Output the (x, y) coordinate of the center of the cell containing the given text.  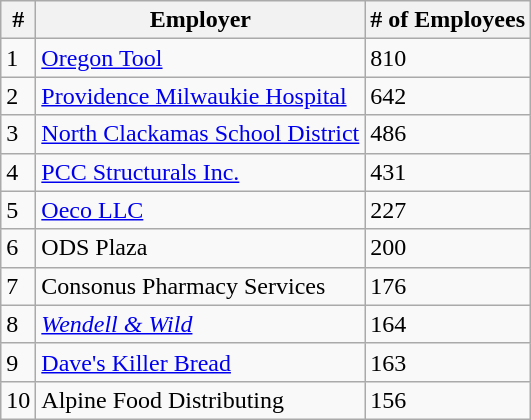
North Clackamas School District (200, 134)
642 (448, 96)
10 (18, 400)
PCC Structurals Inc. (200, 172)
6 (18, 248)
3 (18, 134)
7 (18, 286)
2 (18, 96)
1 (18, 58)
486 (448, 134)
# (18, 20)
Oregon Tool (200, 58)
431 (448, 172)
Employer (200, 20)
176 (448, 286)
Dave's Killer Bread (200, 362)
9 (18, 362)
ODS Plaza (200, 248)
Oeco LLC (200, 210)
810 (448, 58)
156 (448, 400)
163 (448, 362)
4 (18, 172)
Alpine Food Distributing (200, 400)
5 (18, 210)
200 (448, 248)
Wendell & Wild (200, 324)
8 (18, 324)
Consonus Pharmacy Services (200, 286)
227 (448, 210)
# of Employees (448, 20)
Providence Milwaukie Hospital (200, 96)
164 (448, 324)
